Scan for the cell matching the given text and deliver its [X, Y] coordinate at center. 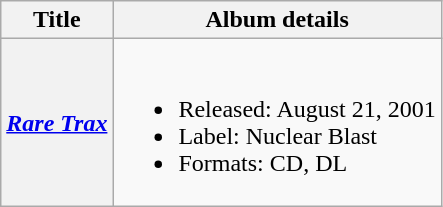
Released: August 21, 2001Label: Nuclear BlastFormats: CD, DL [277, 122]
Title [57, 20]
Album details [277, 20]
Rare Trax [57, 122]
